Find where the given text appears and provide that cell's center as [x, y] coordinate. 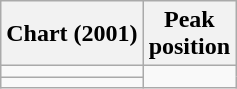
Chart (2001) [72, 34]
Peakposition [189, 34]
